Scan for the cell matching the given text and deliver its (X, Y) coordinate at center. 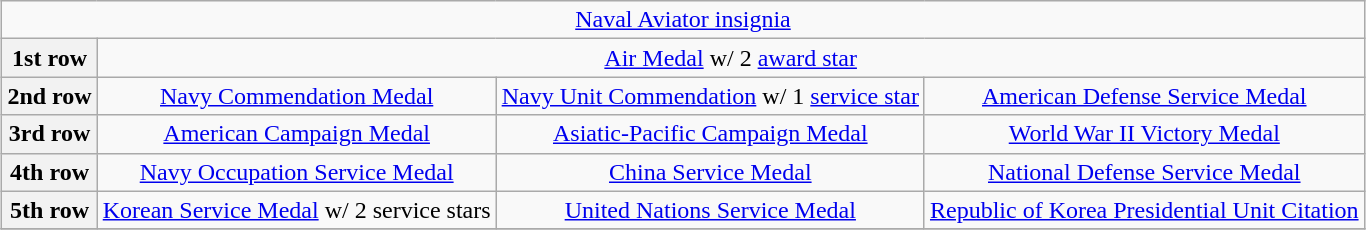
American Defense Service Medal (1144, 96)
United Nations Service Medal (710, 210)
Navy Commendation Medal (296, 96)
Korean Service Medal w/ 2 service stars (296, 210)
Asiatic-Pacific Campaign Medal (710, 134)
3rd row (50, 134)
Republic of Korea Presidential Unit Citation (1144, 210)
China Service Medal (710, 172)
1st row (50, 58)
Air Medal w/ 2 award star (730, 58)
4th row (50, 172)
5th row (50, 210)
American Campaign Medal (296, 134)
Navy Unit Commendation w/ 1 service star (710, 96)
Navy Occupation Service Medal (296, 172)
2nd row (50, 96)
World War II Victory Medal (1144, 134)
National Defense Service Medal (1144, 172)
Naval Aviator insignia (683, 20)
